Scan for the cell matching the given text and deliver its (x, y) coordinate at center. 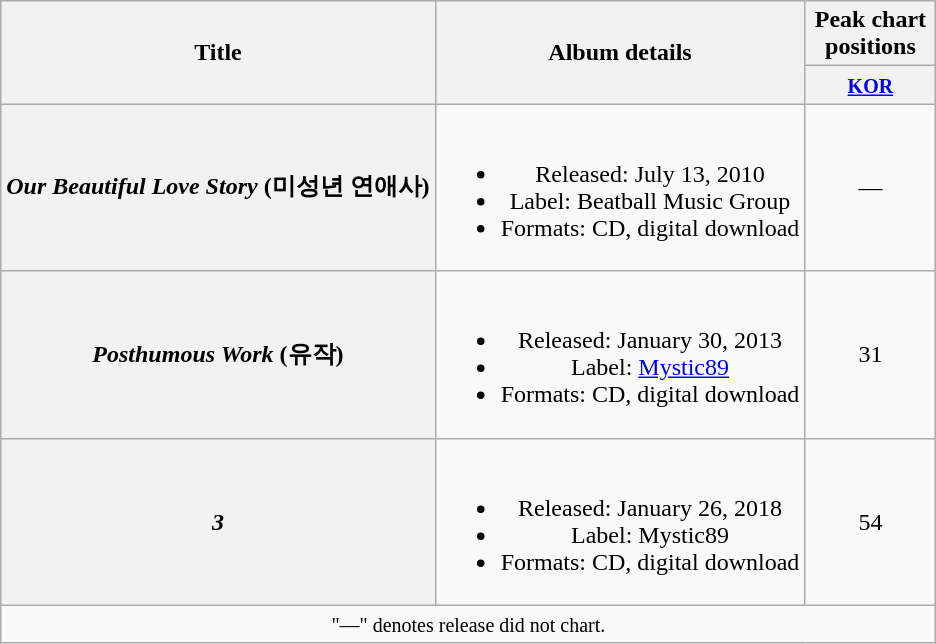
Released: January 26, 2018Label: Mystic89Formats: CD, digital download (620, 522)
— (870, 188)
31 (870, 354)
Title (218, 52)
3 (218, 522)
Our Beautiful Love Story (미성년 연애사) (218, 188)
Peak chart positions (870, 34)
Posthumous Work (유작) (218, 354)
Released: January 30, 2013Label: Mystic89Formats: CD, digital download (620, 354)
KOR (870, 85)
"—" denotes release did not chart. (468, 624)
Released: July 13, 2010Label: Beatball Music GroupFormats: CD, digital download (620, 188)
Album details (620, 52)
54 (870, 522)
